Find where the given text appears and provide that cell's center as (X, Y) coordinate. 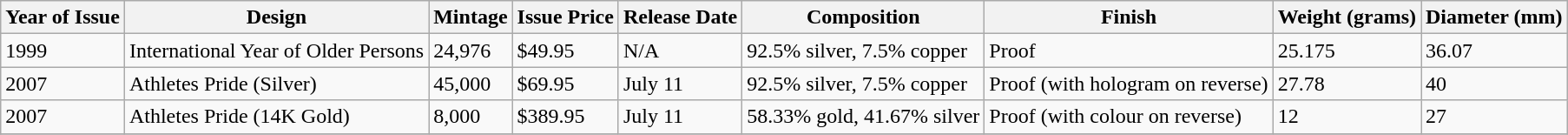
Mintage (471, 17)
27.78 (1347, 84)
Diameter (mm) (1493, 17)
Release Date (680, 17)
40 (1493, 84)
$69.95 (565, 84)
Proof (with colour on reverse) (1129, 117)
24,976 (471, 51)
58.33% gold, 41.67% silver (863, 117)
Athletes Pride (Silver) (276, 84)
Proof (with hologram on reverse) (1129, 84)
Composition (863, 17)
Year of Issue (63, 17)
Athletes Pride (14K Gold) (276, 117)
12 (1347, 117)
36.07 (1493, 51)
25.175 (1347, 51)
Proof (1129, 51)
International Year of Older Persons (276, 51)
N/A (680, 51)
Finish (1129, 17)
$389.95 (565, 117)
Issue Price (565, 17)
8,000 (471, 117)
$49.95 (565, 51)
45,000 (471, 84)
Design (276, 17)
27 (1493, 117)
Weight (grams) (1347, 17)
1999 (63, 51)
